Detect which cell encompasses the target text, then output its [X, Y] center coordinate. 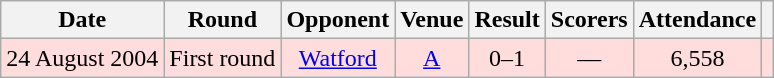
Result [507, 20]
Watford [338, 58]
0–1 [507, 58]
First round [222, 58]
6,558 [697, 58]
Scorers [589, 20]
— [589, 58]
24 August 2004 [82, 58]
Round [222, 20]
A [432, 58]
Attendance [697, 20]
Date [82, 20]
Venue [432, 20]
Opponent [338, 20]
